Extract the [x, y] coordinate from the center of the cell holding the provided text.  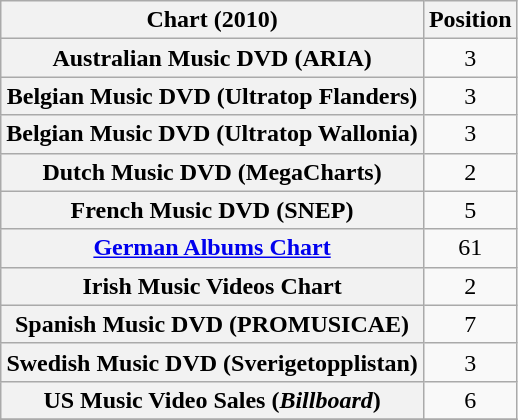
Spanish Music DVD (PROMUSICAE) [212, 324]
Irish Music Videos Chart [212, 286]
French Music DVD (SNEP) [212, 210]
7 [470, 324]
Chart (2010) [212, 20]
6 [470, 400]
Position [470, 20]
Dutch Music DVD (MegaCharts) [212, 172]
Belgian Music DVD (Ultratop Wallonia) [212, 134]
5 [470, 210]
US Music Video Sales (Billboard) [212, 400]
61 [470, 248]
German Albums Chart [212, 248]
Belgian Music DVD (Ultratop Flanders) [212, 96]
Swedish Music DVD (Sverigetopplistan) [212, 362]
Australian Music DVD (ARIA) [212, 58]
